Output the [x, y] coordinate of the center of the cell containing the given text.  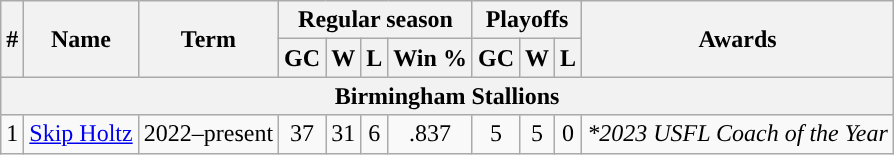
Awards [738, 39]
Regular season [376, 20]
Name [81, 39]
0 [568, 134]
*2023 USFL Coach of the Year [738, 134]
# [12, 39]
Win % [430, 58]
Birmingham Stallions [448, 96]
2022–present [208, 134]
Term [208, 39]
31 [344, 134]
.837 [430, 134]
Playoffs [526, 20]
6 [374, 134]
Skip Holtz [81, 134]
1 [12, 134]
37 [302, 134]
